Return [X, Y] of the center of cell containing provided text 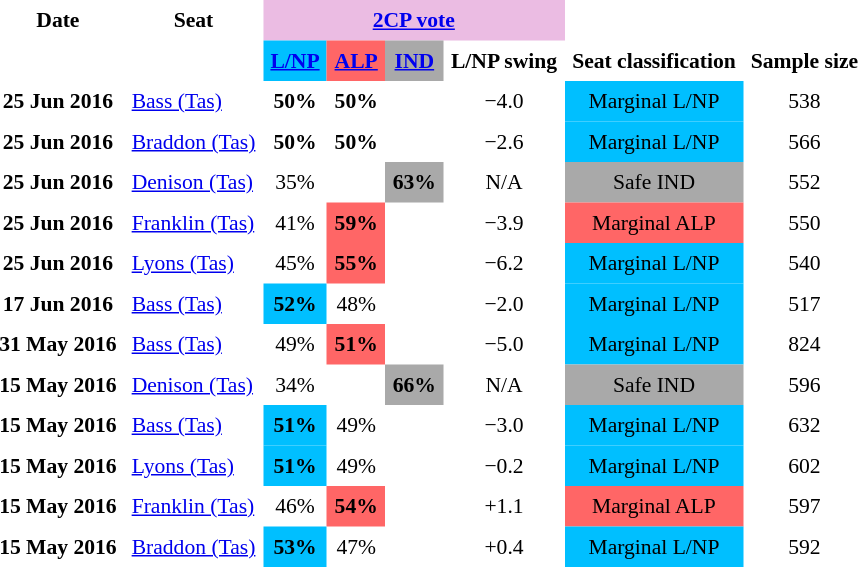
55% [356, 263]
54% [356, 506]
63% [414, 182]
46% [295, 506]
34% [295, 384]
−3.0 [504, 425]
+1.1 [504, 506]
−3.9 [504, 222]
L/NP swing [504, 60]
45% [295, 263]
IND [414, 60]
2CP vote [414, 20]
48% [356, 304]
−4.0 [504, 101]
52% [295, 304]
ALP [356, 60]
−0.2 [504, 466]
−2.0 [504, 304]
−6.2 [504, 263]
−2.6 [504, 142]
35% [295, 182]
L/NP [295, 60]
Seat classification [654, 60]
59% [356, 222]
Seat [194, 20]
−5.0 [504, 344]
41% [295, 222]
66% [414, 384]
+0.4 [504, 546]
47% [356, 546]
53% [295, 546]
